Locate the cell with the specified text and output its [x, y] center coordinate. 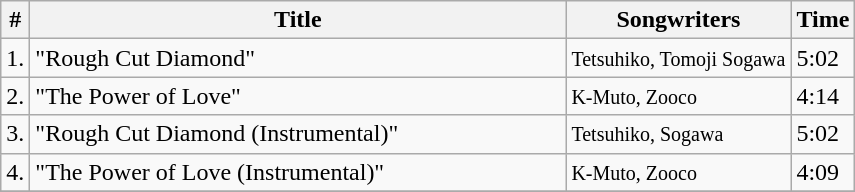
"The Power of Love" [298, 96]
Title [298, 20]
3. [16, 134]
"Rough Cut Diamond" [298, 58]
4:09 [823, 172]
Tetsuhiko, Tomoji Sogawa [678, 58]
4:14 [823, 96]
# [16, 20]
Time [823, 20]
"Rough Cut Diamond (Instrumental)" [298, 134]
Tetsuhiko, Sogawa [678, 134]
2. [16, 96]
4. [16, 172]
1. [16, 58]
Songwriters [678, 20]
"The Power of Love (Instrumental)" [298, 172]
